Return [X, Y] of the center of cell containing provided text 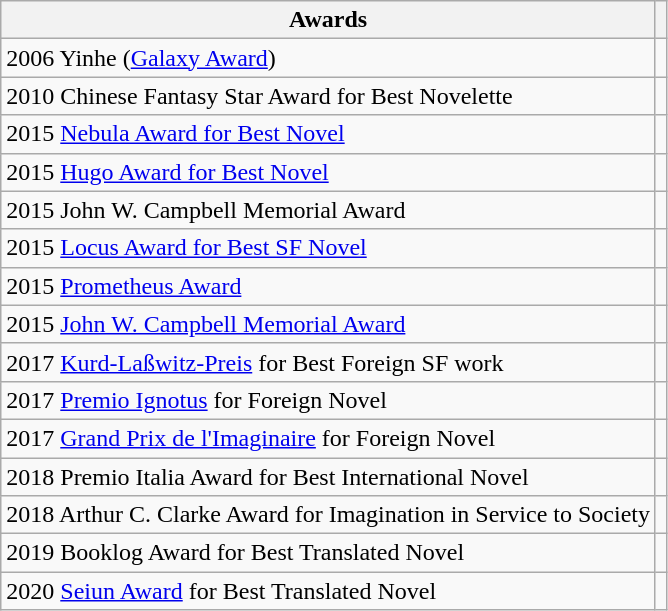
2017 Grand Prix de l'Imaginaire for Foreign Novel [328, 438]
2006 Yinhe (Galaxy Award) [328, 58]
2015 Nebula Award for Best Novel [328, 134]
2018 Arthur C. Clarke Award for Imagination in Service to Society [328, 515]
2015 Prometheus Award [328, 286]
2019 Booklog Award for Best Translated Novel [328, 553]
2017 Kurd-Laßwitz-Preis for Best Foreign SF work [328, 362]
2015 Hugo Award for Best Novel [328, 172]
2020 Seiun Award for Best Translated Novel [328, 591]
2010 Chinese Fantasy Star Award for Best Novelette [328, 96]
Awards [328, 20]
2018 Premio Italia Award for Best International Novel [328, 477]
2015 Locus Award for Best SF Novel [328, 248]
2017 Premio Ignotus for Foreign Novel [328, 400]
